Output the [x, y] coordinate of the center of the cell containing the given text.  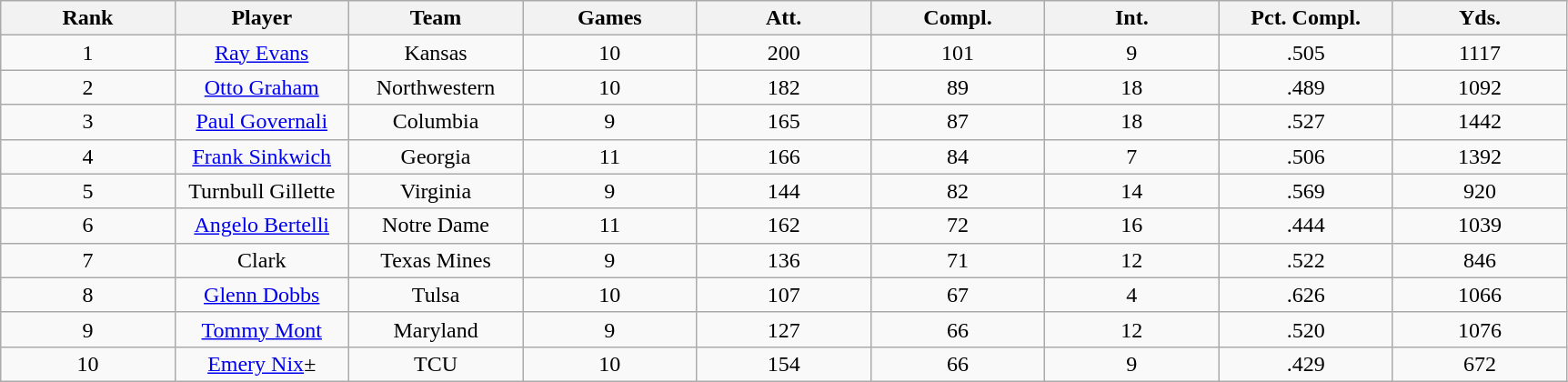
82 [957, 191]
Notre Dame [435, 226]
84 [957, 156]
5 [87, 191]
Pct. Compl. [1306, 18]
67 [957, 295]
101 [957, 53]
Georgia [435, 156]
.527 [1306, 122]
Player [262, 18]
TCU [435, 364]
Int. [1131, 18]
16 [1131, 226]
Clark [262, 260]
Ray Evans [262, 53]
.444 [1306, 226]
Maryland [435, 329]
Angelo Bertelli [262, 226]
1392 [1479, 156]
Glenn Dobbs [262, 295]
87 [957, 122]
Team [435, 18]
Emery Nix± [262, 364]
846 [1479, 260]
672 [1479, 364]
Turnbull Gillette [262, 191]
Tulsa [435, 295]
.506 [1306, 156]
200 [784, 53]
1442 [1479, 122]
144 [784, 191]
Yds. [1479, 18]
107 [784, 295]
Northwestern [435, 87]
165 [784, 122]
.520 [1306, 329]
Columbia [435, 122]
1 [87, 53]
72 [957, 226]
.626 [1306, 295]
1076 [1479, 329]
8 [87, 295]
6 [87, 226]
127 [784, 329]
.522 [1306, 260]
1117 [1479, 53]
2 [87, 87]
14 [1131, 191]
Paul Governali [262, 122]
920 [1479, 191]
Att. [784, 18]
1039 [1479, 226]
.429 [1306, 364]
.569 [1306, 191]
1092 [1479, 87]
1066 [1479, 295]
182 [784, 87]
Otto Graham [262, 87]
Tommy Mont [262, 329]
Games [609, 18]
71 [957, 260]
Compl. [957, 18]
.505 [1306, 53]
Kansas [435, 53]
Virginia [435, 191]
Rank [87, 18]
166 [784, 156]
Texas Mines [435, 260]
3 [87, 122]
162 [784, 226]
154 [784, 364]
Frank Sinkwich [262, 156]
136 [784, 260]
89 [957, 87]
.489 [1306, 87]
